Pinpoint the cell where the given text exists, returning its [X, Y] midpoint coordinate. 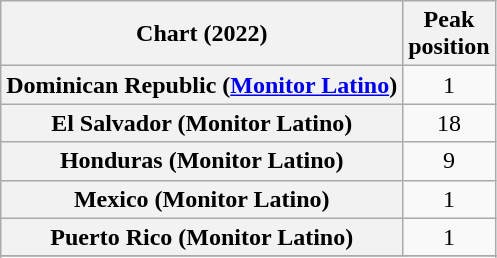
Honduras (Monitor Latino) [202, 161]
Mexico (Monitor Latino) [202, 199]
Puerto Rico (Monitor Latino) [202, 237]
Dominican Republic (Monitor Latino) [202, 85]
Peak position [449, 34]
9 [449, 161]
Chart (2022) [202, 34]
El Salvador (Monitor Latino) [202, 123]
18 [449, 123]
